Provide the (X, Y) coordinate of the cell's center where the given text is located.  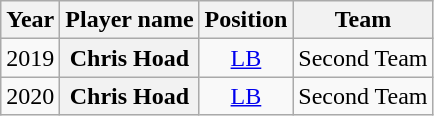
Position (246, 20)
Player name (130, 20)
2019 (30, 58)
Year (30, 20)
2020 (30, 96)
Team (363, 20)
